Locate the cell with the specified text and output its (X, Y) center coordinate. 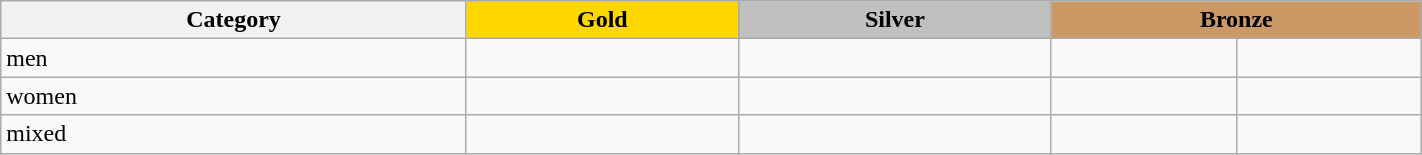
Bronze (1236, 20)
Silver (894, 20)
mixed (234, 134)
men (234, 58)
Category (234, 20)
women (234, 96)
Gold (602, 20)
